From the cell containing the given text, extract its center point as (x, y) coordinate. 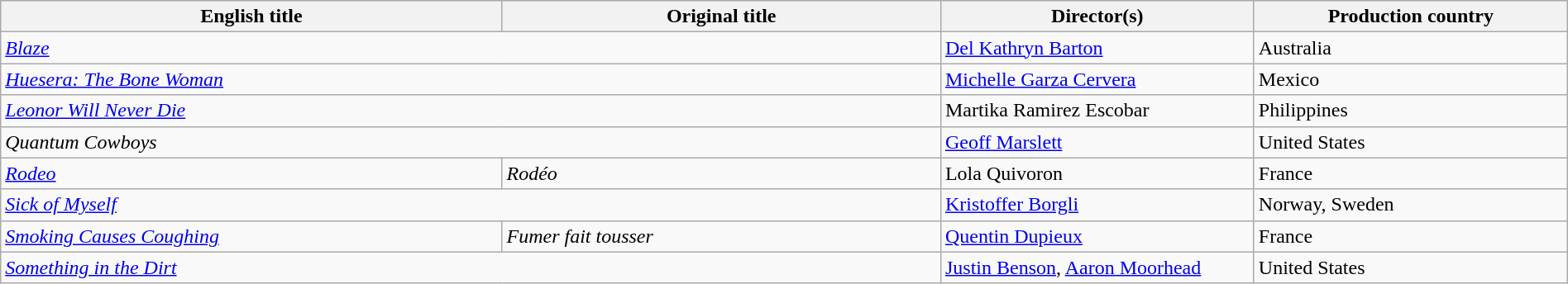
Justin Benson, Aaron Moorhead (1097, 267)
Fumer fait tousser (721, 236)
Quantum Cowboys (471, 142)
Sick of Myself (471, 205)
Michelle Garza Cervera (1097, 79)
Martika Ramirez Escobar (1097, 111)
Original title (721, 17)
Kristoffer Borgli (1097, 205)
English title (251, 17)
Director(s) (1097, 17)
Smoking Causes Coughing (251, 236)
Something in the Dirt (471, 267)
Del Kathryn Barton (1097, 48)
Blaze (471, 48)
Philippines (1411, 111)
Geoff Marslett (1097, 142)
Huesera: The Bone Woman (471, 79)
Leonor Will Never Die (471, 111)
Norway, Sweden (1411, 205)
Quentin Dupieux (1097, 236)
Australia (1411, 48)
Production country (1411, 17)
Rodéo (721, 173)
Lola Quivoron (1097, 173)
Rodeo (251, 173)
Mexico (1411, 79)
